Output the (x, y) coordinate of the center of the cell containing the given text.  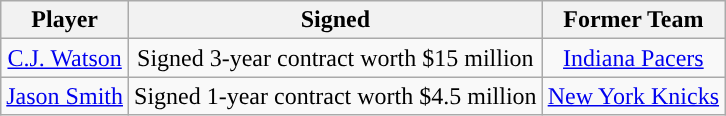
Indiana Pacers (633, 58)
Player (65, 20)
Former Team (633, 20)
Jason Smith (65, 96)
New York Knicks (633, 96)
Signed (336, 20)
Signed 1-year contract worth $4.5 million (336, 96)
Signed 3-year contract worth $15 million (336, 58)
C.J. Watson (65, 58)
